For the text-containing cell, return its midpoint in (X, Y) coordinate format. 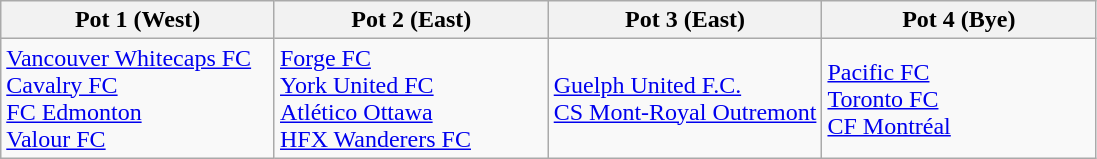
Forge FCYork United FCAtlético OttawaHFX Wanderers FC (411, 98)
Pot 2 (East) (411, 20)
Vancouver Whitecaps FCCavalry FCFC EdmontonValour FC (138, 98)
Pot 1 (West) (138, 20)
Pot 4 (Bye) (959, 20)
Guelph United F.C.CS Mont-Royal Outremont (685, 98)
Pot 3 (East) (685, 20)
Pacific FCToronto FCCF Montréal (959, 98)
